Scan for the cell matching the given text and deliver its [X, Y] coordinate at center. 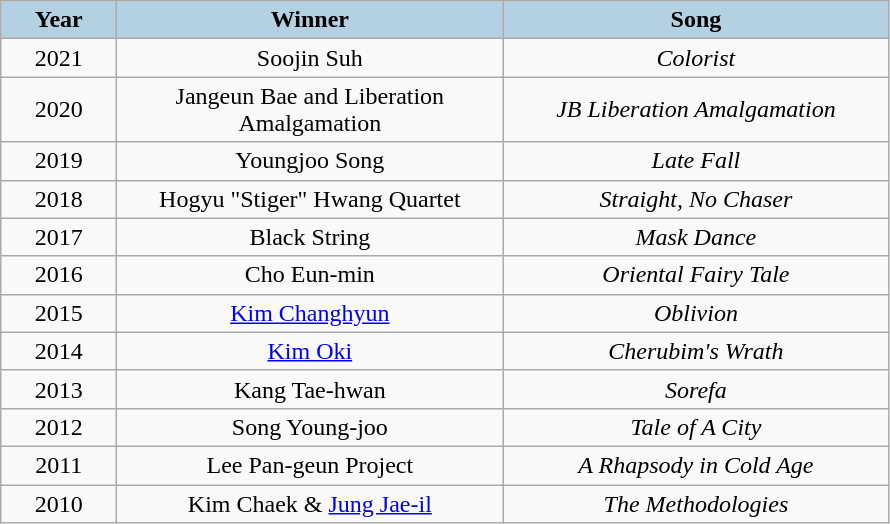
2018 [59, 199]
2015 [59, 313]
2020 [59, 110]
Song [696, 20]
Sorefa [696, 389]
Straight, No Chaser [696, 199]
2017 [59, 237]
Tale of A City [696, 427]
Kim Oki [310, 351]
Song Young-joo [310, 427]
Kim Changhyun [310, 313]
2016 [59, 275]
2014 [59, 351]
Colorist [696, 58]
2010 [59, 503]
Mask Dance [696, 237]
Cherubim's Wrath [696, 351]
Oriental Fairy Tale [696, 275]
2021 [59, 58]
2019 [59, 161]
2012 [59, 427]
A Rhapsody in Cold Age [696, 465]
Cho Eun-min [310, 275]
JB Liberation Amalgamation [696, 110]
Soojin Suh [310, 58]
2011 [59, 465]
Lee Pan-geun Project [310, 465]
Late Fall [696, 161]
Winner [310, 20]
2013 [59, 389]
Kang Tae-hwan [310, 389]
The Methodologies [696, 503]
Hogyu "Stiger" Hwang Quartet [310, 199]
Year [59, 20]
Kim Chaek & Jung Jae-il [310, 503]
Black String [310, 237]
Youngjoo Song [310, 161]
Oblivion [696, 313]
Jangeun Bae and Liberation Amalgamation [310, 110]
